Output the (X, Y) coordinate of the center of the cell containing the given text.  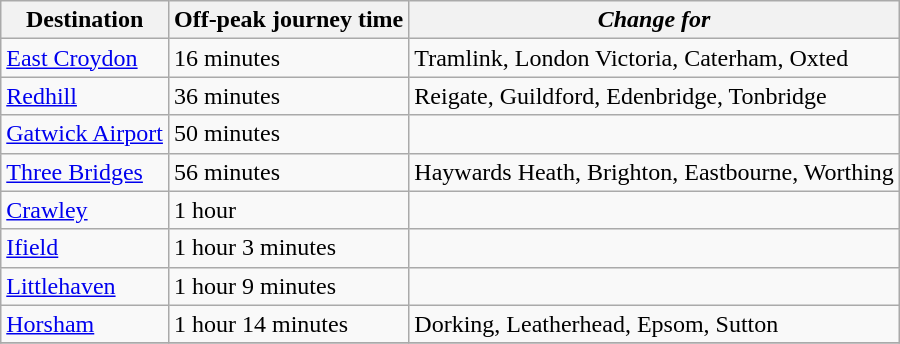
Haywards Heath, Brighton, Eastbourne, Worthing (654, 172)
1 hour 14 minutes (288, 324)
56 minutes (288, 172)
Crawley (85, 210)
Off-peak journey time (288, 20)
Reigate, Guildford, Edenbridge, Tonbridge (654, 96)
1 hour 3 minutes (288, 248)
Tramlink, London Victoria, Caterham, Oxted (654, 58)
Littlehaven (85, 286)
50 minutes (288, 134)
Change for (654, 20)
16 minutes (288, 58)
1 hour (288, 210)
Ifield (85, 248)
Gatwick Airport (85, 134)
Horsham (85, 324)
Redhill (85, 96)
1 hour 9 minutes (288, 286)
East Croydon (85, 58)
36 minutes (288, 96)
Dorking, Leatherhead, Epsom, Sutton (654, 324)
Three Bridges (85, 172)
Destination (85, 20)
